Return [X, Y] of the center of cell containing provided text 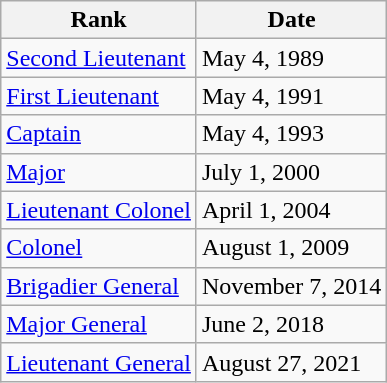
July 1, 2000 [291, 172]
Rank [99, 20]
April 1, 2004 [291, 210]
May 4, 1989 [291, 58]
Major General [99, 324]
August 1, 2009 [291, 248]
November 7, 2014 [291, 286]
Major [99, 172]
May 4, 1993 [291, 134]
August 27, 2021 [291, 362]
June 2, 2018 [291, 324]
Second Lieutenant [99, 58]
Colonel [99, 248]
May 4, 1991 [291, 96]
Lieutenant General [99, 362]
First Lieutenant [99, 96]
Captain [99, 134]
Brigadier General [99, 286]
Lieutenant Colonel [99, 210]
Date [291, 20]
